Pinpoint the cell where the given text exists, returning its [x, y] midpoint coordinate. 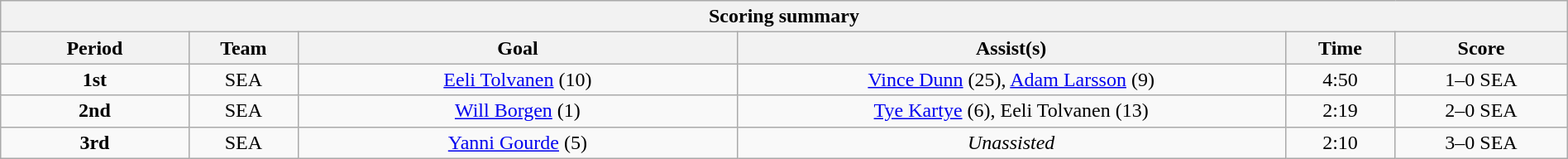
Tye Kartye (6), Eeli Tolvanen (13) [1011, 111]
Will Borgen (1) [518, 111]
1st [94, 79]
1–0 SEA [1481, 79]
2:19 [1340, 111]
Score [1481, 48]
Unassisted [1011, 142]
Goal [518, 48]
Assist(s) [1011, 48]
3rd [94, 142]
Period [94, 48]
Eeli Tolvanen (10) [518, 79]
4:50 [1340, 79]
2nd [94, 111]
Vince Dunn (25), Adam Larsson (9) [1011, 79]
Scoring summary [784, 17]
2–0 SEA [1481, 111]
Team [243, 48]
Yanni Gourde (5) [518, 142]
Time [1340, 48]
2:10 [1340, 142]
3–0 SEA [1481, 142]
